Provide the [x, y] coordinate of the cell's center where the given text is located.  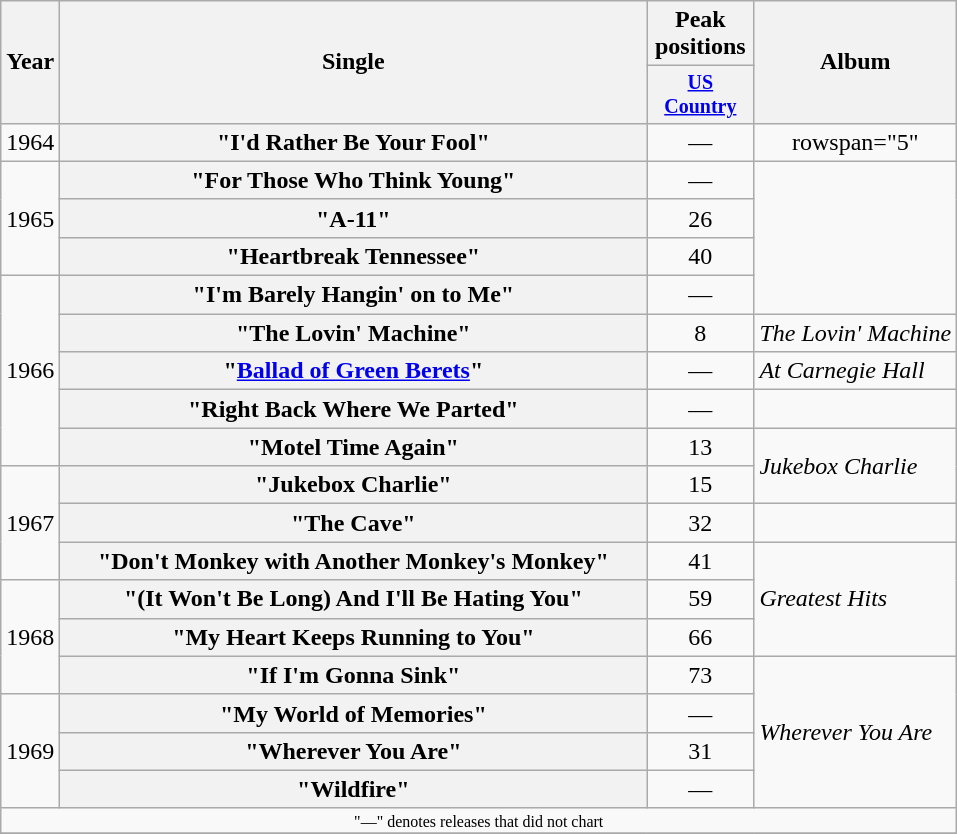
The Lovin' Machine [856, 333]
1964 [30, 142]
"The Lovin' Machine" [354, 333]
"(It Won't Be Long) And I'll Be Hating You" [354, 599]
US Country [700, 94]
"I'm Barely Hangin' on to Me" [354, 295]
Year [30, 62]
26 [700, 218]
40 [700, 256]
59 [700, 599]
15 [700, 485]
41 [700, 561]
"The Cave" [354, 523]
1968 [30, 637]
"If I'm Gonna Sink" [354, 675]
Greatest Hits [856, 599]
Jukebox Charlie [856, 466]
"Don't Monkey with Another Monkey's Monkey" [354, 561]
73 [700, 675]
"Ballad of Green Berets" [354, 371]
"I'd Rather Be Your Fool" [354, 142]
Peak positions [700, 34]
rowspan="5" [856, 142]
8 [700, 333]
"—" denotes releases that did not chart [479, 820]
"Right Back Where We Parted" [354, 409]
"Jukebox Charlie" [354, 485]
1967 [30, 523]
32 [700, 523]
13 [700, 447]
"Wildfire" [354, 789]
"Wherever You Are" [354, 751]
1966 [30, 371]
1969 [30, 751]
"Motel Time Again" [354, 447]
"My World of Memories" [354, 713]
At Carnegie Hall [856, 371]
1965 [30, 218]
66 [700, 637]
31 [700, 751]
"My Heart Keeps Running to You" [354, 637]
"Heartbreak Tennessee" [354, 256]
Album [856, 62]
"A-11" [354, 218]
Single [354, 62]
Wherever You Are [856, 732]
"For Those Who Think Young" [354, 180]
